Search for the cell housing the specified text and yield its (x, y) center coordinate. 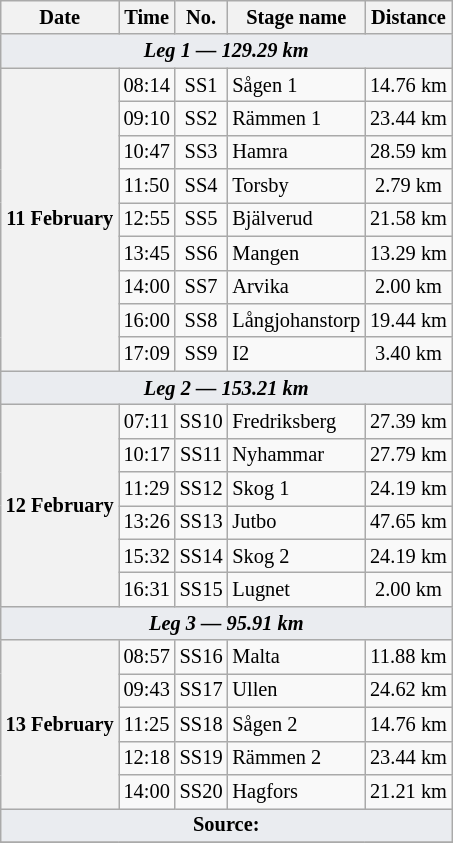
SS5 (202, 219)
Leg 2 — 153.21 km (226, 388)
SS13 (202, 522)
SS12 (202, 489)
SS8 (202, 320)
Leg 1 — 129.29 km (226, 51)
Sågen 2 (296, 724)
13.29 km (408, 253)
11:29 (147, 489)
3.40 km (408, 354)
15:32 (147, 556)
Mangen (296, 253)
10:17 (147, 455)
SS15 (202, 589)
Skog 2 (296, 556)
12 February (60, 505)
07:11 (147, 421)
Långjohanstorp (296, 320)
Fredriksberg (296, 421)
Arvika (296, 287)
Malta (296, 657)
Distance (408, 17)
08:14 (147, 85)
I2 (296, 354)
47.65 km (408, 522)
Date (60, 17)
16:31 (147, 589)
SS14 (202, 556)
SS4 (202, 186)
11.88 km (408, 657)
Lugnet (296, 589)
13 February (60, 724)
Ullen (296, 690)
09:43 (147, 690)
11:25 (147, 724)
13:26 (147, 522)
Hagfors (296, 791)
SS20 (202, 791)
SS17 (202, 690)
09:10 (147, 118)
Rämmen 1 (296, 118)
No. (202, 17)
SS3 (202, 152)
08:57 (147, 657)
Torsby (296, 186)
11:50 (147, 186)
21.21 km (408, 791)
SS18 (202, 724)
28.59 km (408, 152)
11 February (60, 220)
17:09 (147, 354)
Skog 1 (296, 489)
19.44 km (408, 320)
27.39 km (408, 421)
SS10 (202, 421)
Source: (226, 825)
10:47 (147, 152)
Jutbo (296, 522)
13:45 (147, 253)
SS2 (202, 118)
SS1 (202, 85)
2.79 km (408, 186)
SS16 (202, 657)
Stage name (296, 17)
SS9 (202, 354)
Sågen 1 (296, 85)
Hamra (296, 152)
16:00 (147, 320)
Bjälverud (296, 219)
27.79 km (408, 455)
Nyhammar (296, 455)
SS11 (202, 455)
SS6 (202, 253)
Time (147, 17)
21.58 km (408, 219)
12:18 (147, 758)
SS19 (202, 758)
Leg 3 — 95.91 km (226, 623)
24.62 km (408, 690)
12:55 (147, 219)
SS7 (202, 287)
Rämmen 2 (296, 758)
